Return (X, Y) of the center of cell containing provided text 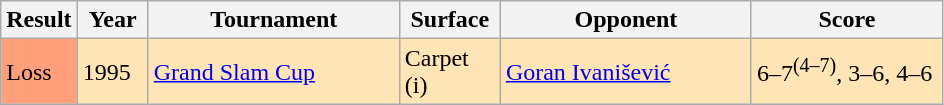
1995 (112, 72)
Carpet (i) (450, 72)
6–7(4–7), 3–6, 4–6 (846, 72)
Opponent (626, 20)
Score (846, 20)
Surface (450, 20)
Loss (39, 72)
Grand Slam Cup (274, 72)
Goran Ivanišević (626, 72)
Tournament (274, 20)
Year (112, 20)
Result (39, 20)
